Search for the cell housing the specified text and yield its (x, y) center coordinate. 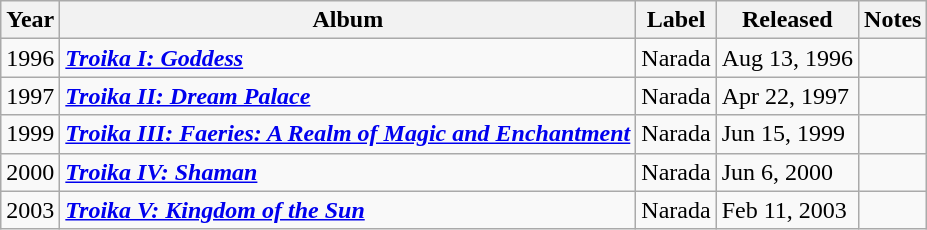
Apr 22, 1997 (787, 96)
Troika IV: Shaman (348, 172)
Feb 11, 2003 (787, 210)
Jun 15, 1999 (787, 134)
Album (348, 20)
Troika III: Faeries: A Realm of Magic and Enchantment (348, 134)
2003 (30, 210)
Aug 13, 1996 (787, 58)
Troika II: Dream Palace (348, 96)
Year (30, 20)
Label (676, 20)
2000 (30, 172)
Jun 6, 2000 (787, 172)
Released (787, 20)
Troika I: Goddess (348, 58)
1996 (30, 58)
1999 (30, 134)
Troika V: Kingdom of the Sun (348, 210)
Notes (893, 20)
1997 (30, 96)
